Identify which cell holds the provided text, then report its (X, Y) central coordinate. 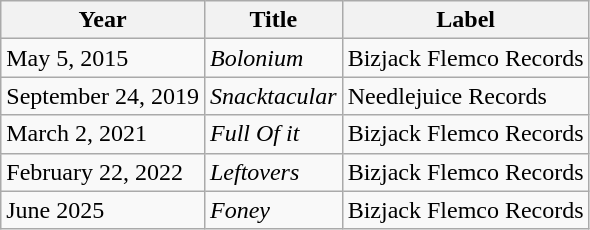
Leftovers (273, 172)
May 5, 2015 (103, 58)
Full Of it (273, 134)
September 24, 2019 (103, 96)
June 2025 (103, 210)
March 2, 2021 (103, 134)
Year (103, 20)
Label (466, 20)
February 22, 2022 (103, 172)
Snacktacular (273, 96)
Foney (273, 210)
Title (273, 20)
Bolonium (273, 58)
Needlejuice Records (466, 96)
